For the text-containing cell, return its midpoint in (x, y) coordinate format. 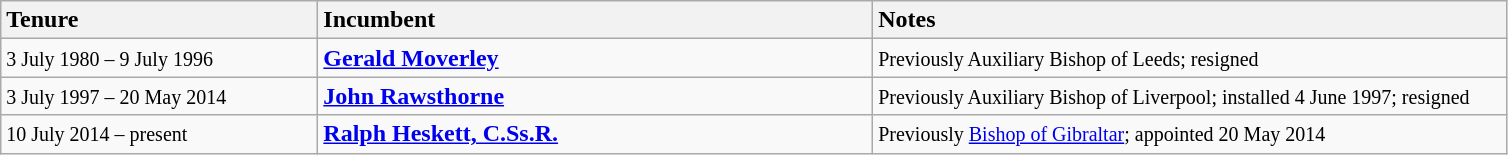
Previously Auxiliary Bishop of Liverpool; installed 4 June 1997; resigned (1190, 96)
Previously Auxiliary Bishop of Leeds; resigned (1190, 58)
Incumbent (596, 20)
3 July 1980 – 9 July 1996 (160, 58)
Gerald Moverley (596, 58)
Notes (1190, 20)
10 July 2014 – present (160, 134)
3 July 1997 – 20 May 2014 (160, 96)
Tenure (160, 20)
John Rawsthorne (596, 96)
Ralph Heskett, C.Ss.R. (596, 134)
Previously Bishop of Gibraltar; appointed 20 May 2014 (1190, 134)
